Scan for the cell matching the given text and deliver its [X, Y] coordinate at center. 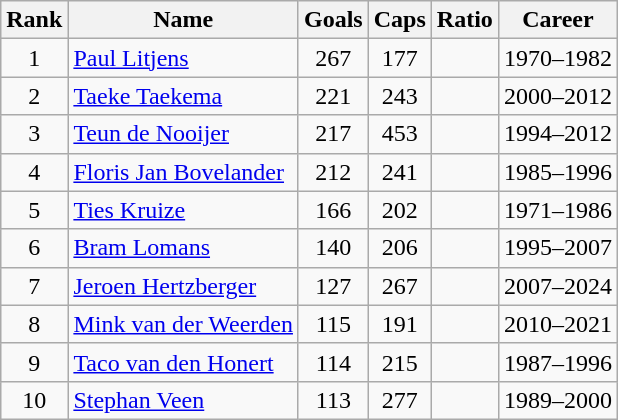
Ratio [464, 20]
10 [34, 400]
140 [333, 248]
8 [34, 324]
2 [34, 96]
217 [333, 134]
4 [34, 172]
Paul Litjens [184, 58]
Career [558, 20]
Mink van der Weerden [184, 324]
Goals [333, 20]
Taeke Taekema [184, 96]
Rank [34, 20]
1 [34, 58]
177 [400, 58]
114 [333, 362]
5 [34, 210]
1971–1986 [558, 210]
1970–1982 [558, 58]
6 [34, 248]
Floris Jan Bovelander [184, 172]
Bram Lomans [184, 248]
206 [400, 248]
1994–2012 [558, 134]
Teun de Nooijer [184, 134]
243 [400, 96]
113 [333, 400]
215 [400, 362]
9 [34, 362]
212 [333, 172]
202 [400, 210]
221 [333, 96]
1987–1996 [558, 362]
166 [333, 210]
1985–1996 [558, 172]
2007–2024 [558, 286]
115 [333, 324]
1995–2007 [558, 248]
2000–2012 [558, 96]
Ties Kruize [184, 210]
Jeroen Hertzberger [184, 286]
241 [400, 172]
Caps [400, 20]
7 [34, 286]
277 [400, 400]
3 [34, 134]
Taco van den Honert [184, 362]
Name [184, 20]
191 [400, 324]
2010–2021 [558, 324]
Stephan Veen [184, 400]
1989–2000 [558, 400]
453 [400, 134]
127 [333, 286]
